Provide the (x, y) coordinate of the cell's center where the given text is located.  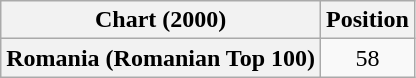
Romania (Romanian Top 100) (161, 58)
Position (368, 20)
Chart (2000) (161, 20)
58 (368, 58)
